Extract the [x, y] coordinate from the center of the cell holding the provided text.  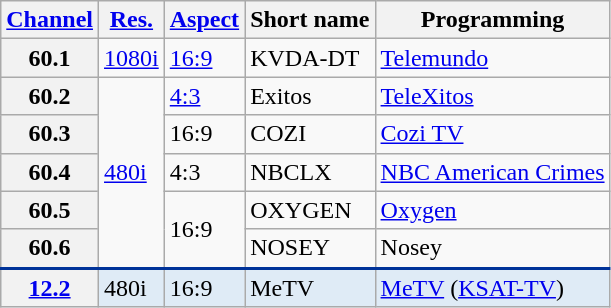
Nosey [492, 248]
60.5 [50, 210]
MeTV [310, 288]
KVDA-DT [310, 58]
60.6 [50, 248]
OXYGEN [310, 210]
Channel [50, 20]
60.4 [50, 172]
Oxygen [492, 210]
Exitos [310, 96]
NBCLX [310, 172]
Programming [492, 20]
12.2 [50, 288]
60.2 [50, 96]
Res. [132, 20]
TeleXitos [492, 96]
Telemundo [492, 58]
COZI [310, 134]
1080i [132, 58]
NBC American Crimes [492, 172]
60.3 [50, 134]
MeTV (KSAT-TV) [492, 288]
60.1 [50, 58]
NOSEY [310, 248]
Short name [310, 20]
Aspect [204, 20]
Cozi TV [492, 134]
